Pinpoint the cell where the given text exists, returning its (X, Y) midpoint coordinate. 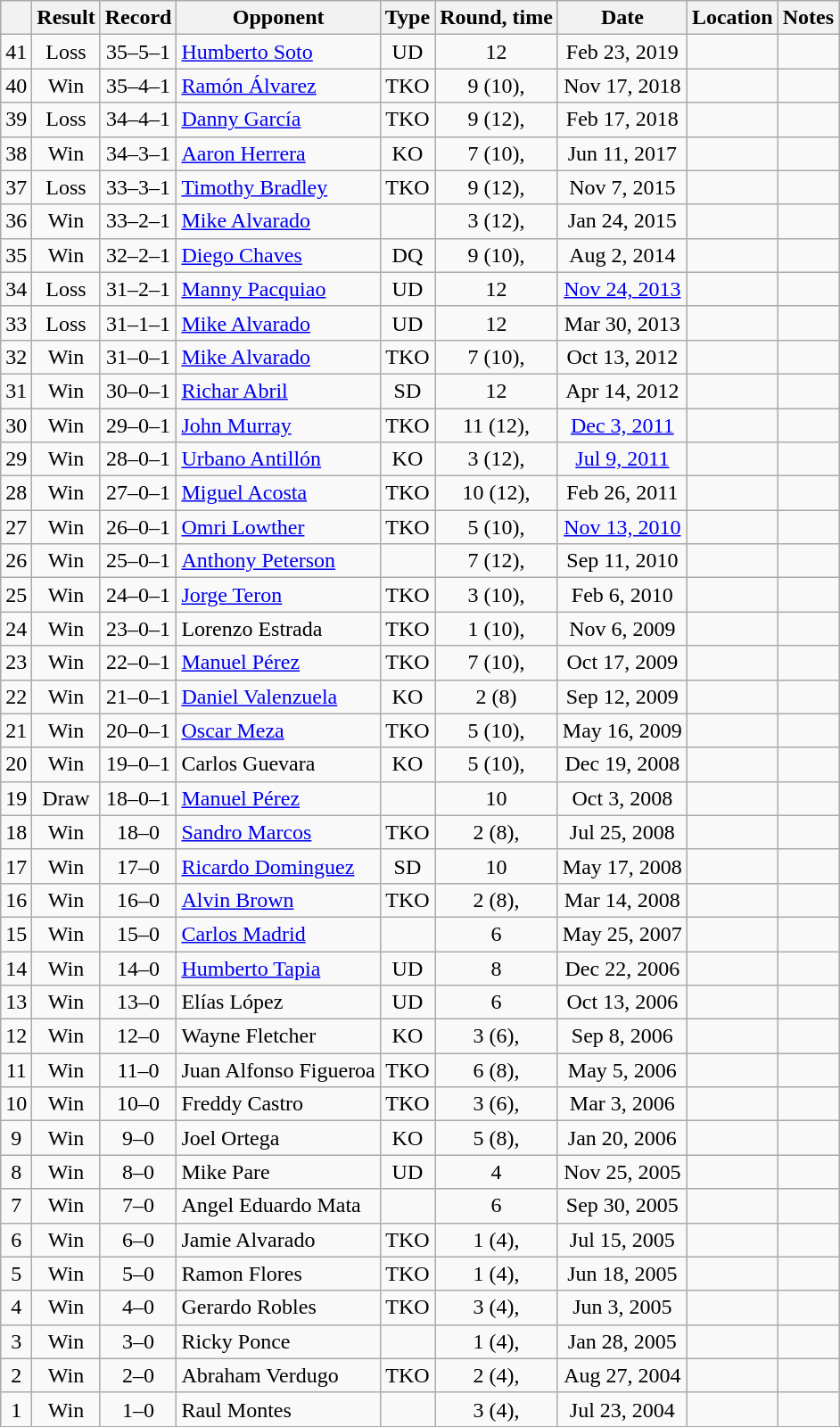
Oct 17, 2009 (622, 663)
24 (16, 629)
Jan 28, 2005 (622, 1341)
Aug 27, 2004 (622, 1375)
Carlos Madrid (278, 934)
21 (16, 730)
Sep 12, 2009 (622, 697)
Ramón Álvarez (278, 86)
20–0–1 (138, 730)
Jorge Teron (278, 595)
35 (16, 255)
28 (16, 493)
Joel Ortega (278, 1138)
22–0–1 (138, 663)
9 (16, 1138)
Notes (808, 18)
Humberto Tapia (278, 968)
34–4–1 (138, 120)
31–2–1 (138, 289)
3 (10), (497, 595)
Nov 24, 2013 (622, 289)
2 (8) (497, 697)
Diego Chaves (278, 255)
14–0 (138, 968)
Jan 24, 2015 (622, 221)
34–3–1 (138, 153)
Aaron Herrera (278, 153)
2 (4), (497, 1375)
38 (16, 153)
27 (16, 527)
Nov 7, 2015 (622, 187)
Humberto Soto (278, 52)
May 17, 2008 (622, 866)
16–0 (138, 900)
Feb 6, 2010 (622, 595)
18–0 (138, 832)
13 (16, 1002)
21–0–1 (138, 697)
Round, time (497, 18)
May 5, 2006 (622, 1070)
Angel Eduardo Mata (278, 1206)
20 (16, 764)
Dec 3, 2011 (622, 425)
Jun 3, 2005 (622, 1307)
Gerardo Robles (278, 1307)
32–2–1 (138, 255)
Elías López (278, 1002)
Type (407, 18)
Manny Pacquiao (278, 289)
7 (16, 1206)
28–0–1 (138, 459)
5 (8), (497, 1138)
5–0 (138, 1274)
Jul 9, 2011 (622, 459)
18 (16, 832)
25–0–1 (138, 561)
Sep 8, 2006 (622, 1036)
Record (138, 18)
15 (16, 934)
Ricardo Dominguez (278, 866)
Carlos Guevara (278, 764)
31–1–1 (138, 323)
Nov 25, 2005 (622, 1172)
Jun 18, 2005 (622, 1274)
Feb 26, 2011 (622, 493)
Dec 22, 2006 (622, 968)
33 (16, 323)
Oct 13, 2006 (622, 1002)
23 (16, 663)
11 (16, 1070)
Miguel Acosta (278, 493)
Opponent (278, 18)
Apr 14, 2012 (622, 391)
6 (8), (497, 1070)
1 (10), (497, 629)
Jun 11, 2017 (622, 153)
17 (16, 866)
Juan Alfonso Figueroa (278, 1070)
Richar Abril (278, 391)
Oscar Meza (278, 730)
Oct 3, 2008 (622, 798)
DQ (407, 255)
Date (622, 18)
24–0–1 (138, 595)
29–0–1 (138, 425)
Freddy Castro (278, 1104)
12–0 (138, 1036)
Result (66, 18)
Jul 23, 2004 (622, 1409)
10–0 (138, 1104)
27–0–1 (138, 493)
Mar 14, 2008 (622, 900)
Nov 13, 2010 (622, 527)
35–4–1 (138, 86)
1 (16, 1409)
May 25, 2007 (622, 934)
15–0 (138, 934)
Mike Pare (278, 1172)
34 (16, 289)
Danny García (278, 120)
Feb 17, 2018 (622, 120)
Timothy Bradley (278, 187)
Dec 19, 2008 (622, 764)
Oct 13, 2012 (622, 357)
Abraham Verdugo (278, 1375)
Wayne Fletcher (278, 1036)
7–0 (138, 1206)
26–0–1 (138, 527)
17–0 (138, 866)
33–3–1 (138, 187)
32 (16, 357)
2 (16, 1375)
5 (16, 1274)
18–0–1 (138, 798)
Jamie Alvarado (278, 1240)
May 16, 2009 (622, 730)
31 (16, 391)
4–0 (138, 1307)
19–0–1 (138, 764)
1–0 (138, 1409)
Nov 17, 2018 (622, 86)
11 (12), (497, 425)
Alvin Brown (278, 900)
30–0–1 (138, 391)
25 (16, 595)
Sandro Marcos (278, 832)
Urbano Antillón (278, 459)
37 (16, 187)
6–0 (138, 1240)
8–0 (138, 1172)
Jan 20, 2006 (622, 1138)
33–2–1 (138, 221)
Feb 23, 2019 (622, 52)
Daniel Valenzuela (278, 697)
Jul 15, 2005 (622, 1240)
23–0–1 (138, 629)
Sep 30, 2005 (622, 1206)
40 (16, 86)
16 (16, 900)
22 (16, 697)
39 (16, 120)
30 (16, 425)
9–0 (138, 1138)
3–0 (138, 1341)
Ramon Flores (278, 1274)
Mar 30, 2013 (622, 323)
13–0 (138, 1002)
Aug 2, 2014 (622, 255)
3 (16, 1341)
19 (16, 798)
2–0 (138, 1375)
John Murray (278, 425)
Raul Montes (278, 1409)
11–0 (138, 1070)
Ricky Ponce (278, 1341)
Jul 25, 2008 (622, 832)
Sep 11, 2010 (622, 561)
Draw (66, 798)
10 (12), (497, 493)
35–5–1 (138, 52)
Location (732, 18)
36 (16, 221)
Anthony Peterson (278, 561)
41 (16, 52)
Omri Lowther (278, 527)
Lorenzo Estrada (278, 629)
26 (16, 561)
31–0–1 (138, 357)
Mar 3, 2006 (622, 1104)
7 (12), (497, 561)
29 (16, 459)
Nov 6, 2009 (622, 629)
14 (16, 968)
